Capture the cell that displays the provided text and extract its (x, y) central coordinate. 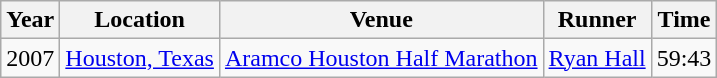
Time (684, 20)
Ryan Hall (597, 58)
59:43 (684, 58)
2007 (30, 58)
Location (140, 20)
Houston, Texas (140, 58)
Aramco Houston Half Marathon (381, 58)
Runner (597, 20)
Venue (381, 20)
Year (30, 20)
